Output the (X, Y) coordinate of the center of the cell containing the given text.  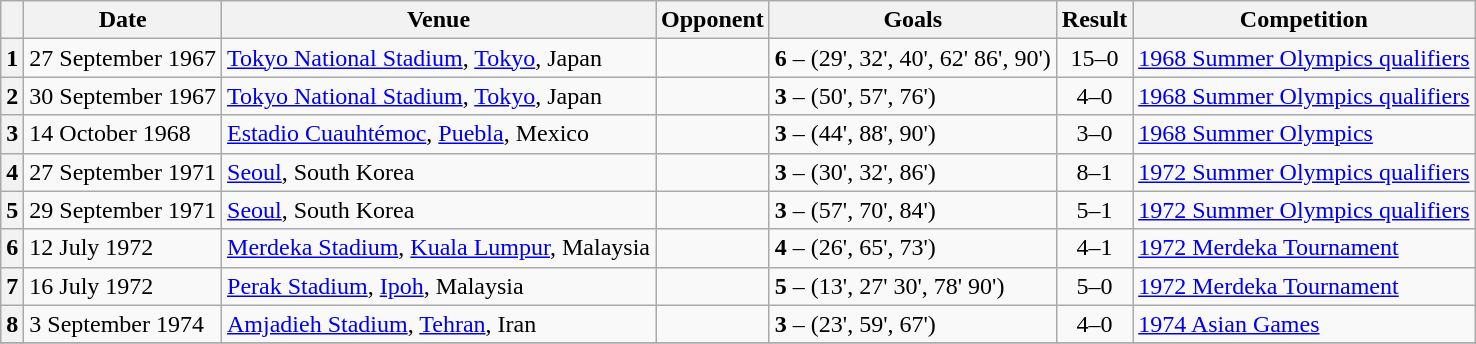
3 – (30', 32', 86') (912, 172)
5 (12, 210)
3–0 (1094, 134)
Goals (912, 20)
4 (12, 172)
4 – (26', 65', 73') (912, 248)
Estadio Cuauhtémoc, Puebla, Mexico (439, 134)
3 – (23', 59', 67') (912, 324)
Opponent (713, 20)
1968 Summer Olympics (1304, 134)
3 September 1974 (123, 324)
15–0 (1094, 58)
3 – (44', 88', 90') (912, 134)
6 – (29', 32', 40', 62' 86', 90') (912, 58)
2 (12, 96)
27 September 1971 (123, 172)
1974 Asian Games (1304, 324)
Amjadieh Stadium, Tehran, Iran (439, 324)
Venue (439, 20)
29 September 1971 (123, 210)
3 (12, 134)
30 September 1967 (123, 96)
4–1 (1094, 248)
Perak Stadium, Ipoh, Malaysia (439, 286)
12 July 1972 (123, 248)
5–1 (1094, 210)
8–1 (1094, 172)
Date (123, 20)
Competition (1304, 20)
6 (12, 248)
1 (12, 58)
7 (12, 286)
5–0 (1094, 286)
3 – (57', 70', 84') (912, 210)
16 July 1972 (123, 286)
3 – (50', 57', 76') (912, 96)
Merdeka Stadium, Kuala Lumpur, Malaysia (439, 248)
8 (12, 324)
27 September 1967 (123, 58)
Result (1094, 20)
5 – (13', 27' 30', 78' 90') (912, 286)
14 October 1968 (123, 134)
